Capture the cell that displays the provided text and extract its (x, y) central coordinate. 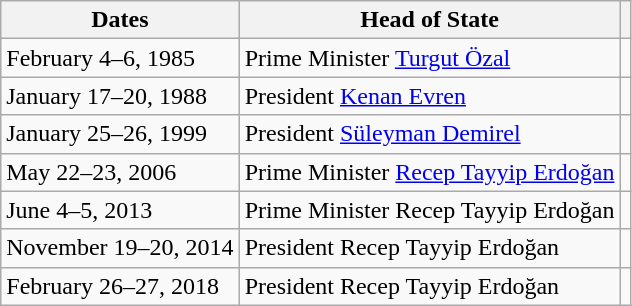
President Kenan Evren (430, 96)
January 17–20, 1988 (120, 96)
President Süleyman Demirel (430, 134)
Dates (120, 20)
January 25–26, 1999 (120, 134)
June 4–5, 2013 (120, 210)
November 19–20, 2014 (120, 248)
Head of State (430, 20)
May 22–23, 2006 (120, 172)
Prime Minister Turgut Özal (430, 58)
February 26–27, 2018 (120, 286)
February 4–6, 1985 (120, 58)
